Pinpoint the cell where the given text exists, returning its (x, y) midpoint coordinate. 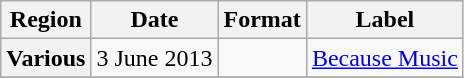
Format (262, 20)
Label (384, 20)
3 June 2013 (154, 58)
Because Music (384, 58)
Region (46, 20)
Date (154, 20)
Various (46, 58)
